For the text-containing cell, return its midpoint in (X, Y) coordinate format. 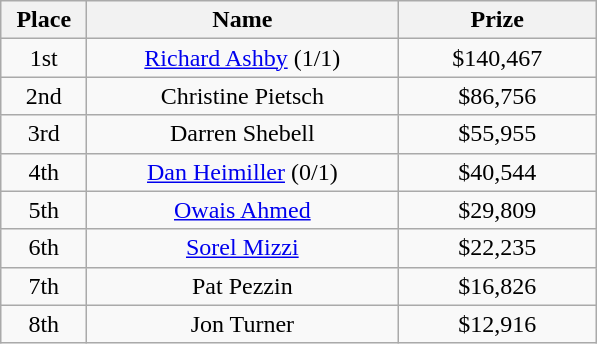
$55,955 (498, 134)
Dan Heimiller (0/1) (242, 172)
$22,235 (498, 248)
Sorel Mizzi (242, 248)
Owais Ahmed (242, 210)
$140,467 (498, 58)
Prize (498, 20)
4th (44, 172)
$40,544 (498, 172)
Name (242, 20)
$86,756 (498, 96)
8th (44, 324)
Richard Ashby (1/1) (242, 58)
Pat Pezzin (242, 286)
5th (44, 210)
6th (44, 248)
$12,916 (498, 324)
Darren Shebell (242, 134)
$16,826 (498, 286)
2nd (44, 96)
7th (44, 286)
Place (44, 20)
1st (44, 58)
$29,809 (498, 210)
Jon Turner (242, 324)
3rd (44, 134)
Christine Pietsch (242, 96)
